Output the (X, Y) coordinate of the center of the cell containing the given text.  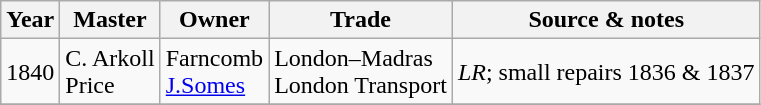
FarncombJ.Somes (214, 72)
C. ArkollPrice (110, 72)
Owner (214, 20)
LR; small repairs 1836 & 1837 (606, 72)
London–MadrasLondon Transport (361, 72)
Source & notes (606, 20)
Master (110, 20)
1840 (30, 72)
Trade (361, 20)
Year (30, 20)
